Provide the (x, y) coordinate of the cell's center where the given text is located.  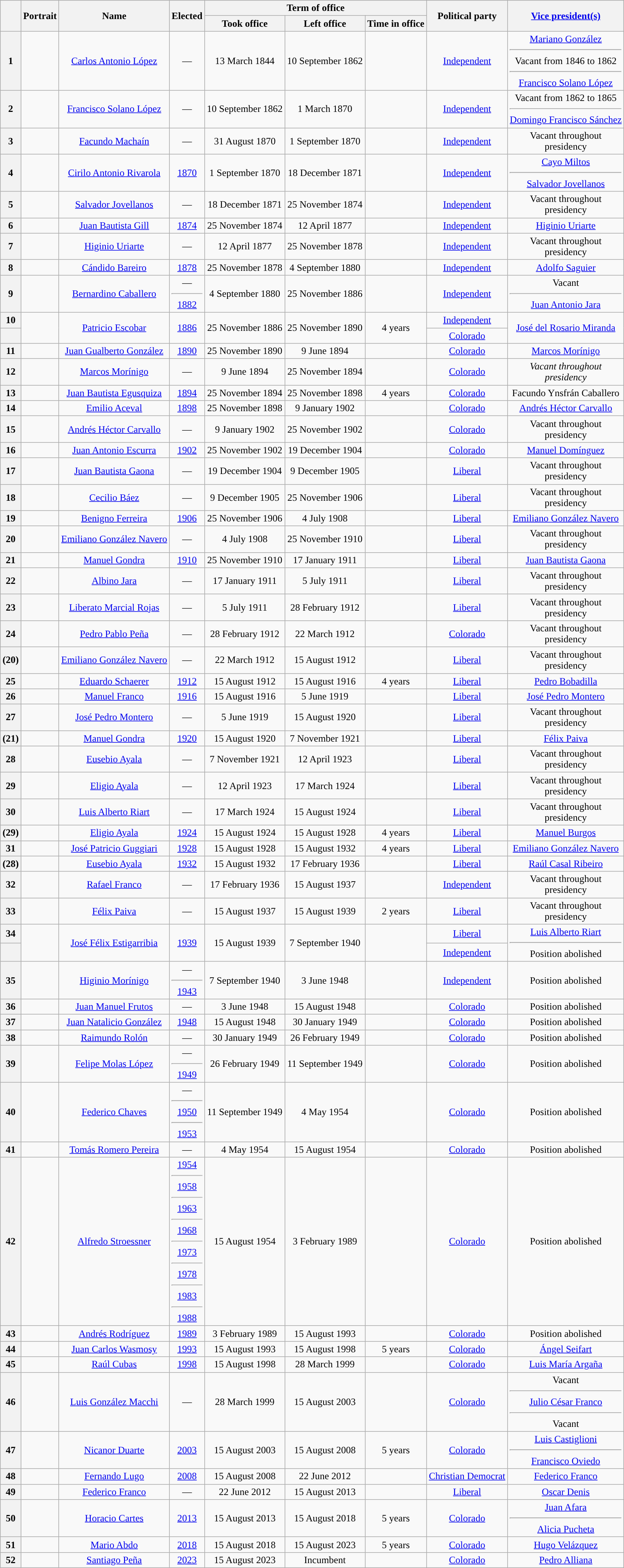
(20) (11, 660)
2023 (187, 1560)
Adolfo Saguier (566, 267)
Francisco Solano López (114, 109)
21 (11, 560)
1902 (187, 450)
Cirilo Antonio Rivarola (114, 173)
Juan Bautista Gill (114, 225)
1910 (187, 560)
Portrait (40, 16)
41 (11, 1150)
Time in office (396, 24)
Cecilio Báez (114, 497)
3 (11, 141)
Eduardo Schaerer (114, 681)
48 (11, 1476)
Mario Abdo (114, 1544)
51 (11, 1544)
2 years (396, 911)
Albino Jara (114, 581)
36 (11, 1006)
Andrés Rodríguez (114, 1334)
Hugo Velázquez (566, 1544)
Pedro Alliana (566, 1560)
6 (11, 225)
1898 (187, 408)
Salvador Jovellanos (114, 204)
Juan Manuel Frutos (114, 1006)
52 (11, 1560)
49 (11, 1492)
Facundo Machaín (114, 141)
(29) (11, 833)
16 (11, 450)
32 (11, 885)
47 (11, 1450)
12 (11, 372)
Raimundo Rolón (114, 1038)
Juan Natalicio González (114, 1022)
Term of office (315, 8)
Manuel Domínguez (566, 450)
2013 (187, 1518)
31 August 1870 (245, 141)
2008 (187, 1476)
13 (11, 393)
Luis Castiglioni Francisco Oviedo (566, 1450)
5 (11, 204)
Manuel Burgos (566, 833)
Higinio Morínigo (114, 980)
28 (11, 759)
José del Rosario Miranda (566, 328)
Rafael Franco (114, 885)
35 (11, 980)
Name (114, 16)
Vacant Julio César Franco Vacant (566, 1402)
1948 (187, 1022)
22 (11, 581)
Juan Antonio Escurra (114, 450)
17 (11, 471)
1912 (187, 681)
1878 (187, 267)
31 (11, 848)
1894 (187, 393)
43 (11, 1334)
39 (11, 1064)
8 (11, 267)
24 (11, 633)
15 (11, 429)
11 (11, 351)
1924 (187, 833)
Tomás Romero Pereira (114, 1150)
1 (11, 61)
1890 (187, 351)
Liberato Marcial Rojas (114, 607)
1928 (187, 848)
Luis González Macchi (114, 1402)
— 1943 (187, 980)
20 (11, 539)
Incumbent (325, 1560)
— 1882 (187, 294)
Pedro Pablo Peña (114, 633)
1 March 1870 (325, 109)
2003 (187, 1450)
4 (11, 173)
Elected (187, 16)
— 1949 (187, 1064)
Raúl Cubas (114, 1364)
2 (11, 109)
42 (11, 1242)
Carlos Antonio López (114, 61)
Facundo Ynsfrán Caballero (566, 393)
44 (11, 1349)
Nicanor Duarte (114, 1450)
19 (11, 518)
45 (11, 1364)
37 (11, 1022)
Christian Democrat (467, 1476)
Luis Alberto Riart Position abolished (566, 943)
30 (11, 812)
José Patricio Guggiari (114, 848)
Oscar Denis (566, 1492)
Alfredo Stroessner (114, 1242)
Juan Carlos Wasmosy (114, 1349)
1886 (187, 328)
— 1950 1953 (187, 1112)
Juan Afara Alicia Pucheta (566, 1518)
26 (11, 697)
Juan Bautista Egusquiza (114, 393)
27 (11, 718)
13 March 1844 (245, 61)
Raúl Casal Ribeiro (566, 864)
Political party (467, 16)
34 (11, 933)
1989 (187, 1334)
50 (11, 1518)
1906 (187, 518)
(21) (11, 738)
38 (11, 1038)
1916 (187, 697)
Emilio Aceval (114, 408)
Vacant Juan Antonio Jara (566, 294)
Cándido Bareiro (114, 267)
2018 (187, 1544)
10 (11, 320)
7 (11, 247)
23 (11, 607)
Felipe Molas López (114, 1064)
1870 (187, 173)
29 (11, 786)
33 (11, 911)
Cayo Miltos Salvador Jovellanos (566, 173)
1932 (187, 864)
Mariano González Vacant from 1846 to 1862 Francisco Solano López (566, 61)
Benigno Ferreira (114, 518)
46 (11, 1402)
Left office (325, 24)
Luis Alberto Riart (114, 812)
Patricio Escobar (114, 328)
1993 (187, 1349)
9 (11, 294)
Pedro Bobadilla (566, 681)
Manuel Franco (114, 697)
Juan Gualberto González (114, 351)
18 (11, 497)
25 (11, 681)
1998 (187, 1364)
Horacio Cartes (114, 1518)
Vacant from 1862 to 1865 Domingo Francisco Sánchez (566, 109)
1920 (187, 738)
14 (11, 408)
Vice president(s) (566, 16)
(28) (11, 864)
Santiago Peña (114, 1560)
José Félix Estigarribia (114, 943)
Ángel Seifart (566, 1349)
1874 (187, 225)
1939 (187, 943)
40 (11, 1112)
1954 1958 1963 1968 1973 1978 1983 1988 (187, 1242)
Luis María Argaña (566, 1364)
Bernardino Caballero (114, 294)
Fernando Lugo (114, 1476)
Took office (245, 24)
Federico Chaves (114, 1112)
